From the cell containing the given text, extract its center point as (X, Y) coordinate. 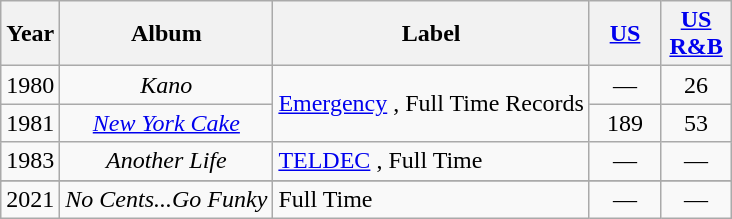
Label (432, 34)
No Cents...Go Funky (166, 199)
1983 (30, 161)
Emergency , Full Time Records (432, 104)
USR&B (696, 34)
189 (624, 123)
Year (30, 34)
Album (166, 34)
Kano (166, 85)
2021 (30, 199)
Full Time (432, 199)
1981 (30, 123)
TELDEC , Full Time (432, 161)
Another Life (166, 161)
1980 (30, 85)
New York Cake (166, 123)
53 (696, 123)
26 (696, 85)
US (624, 34)
